Output the [x, y] coordinate of the center of the cell containing the given text.  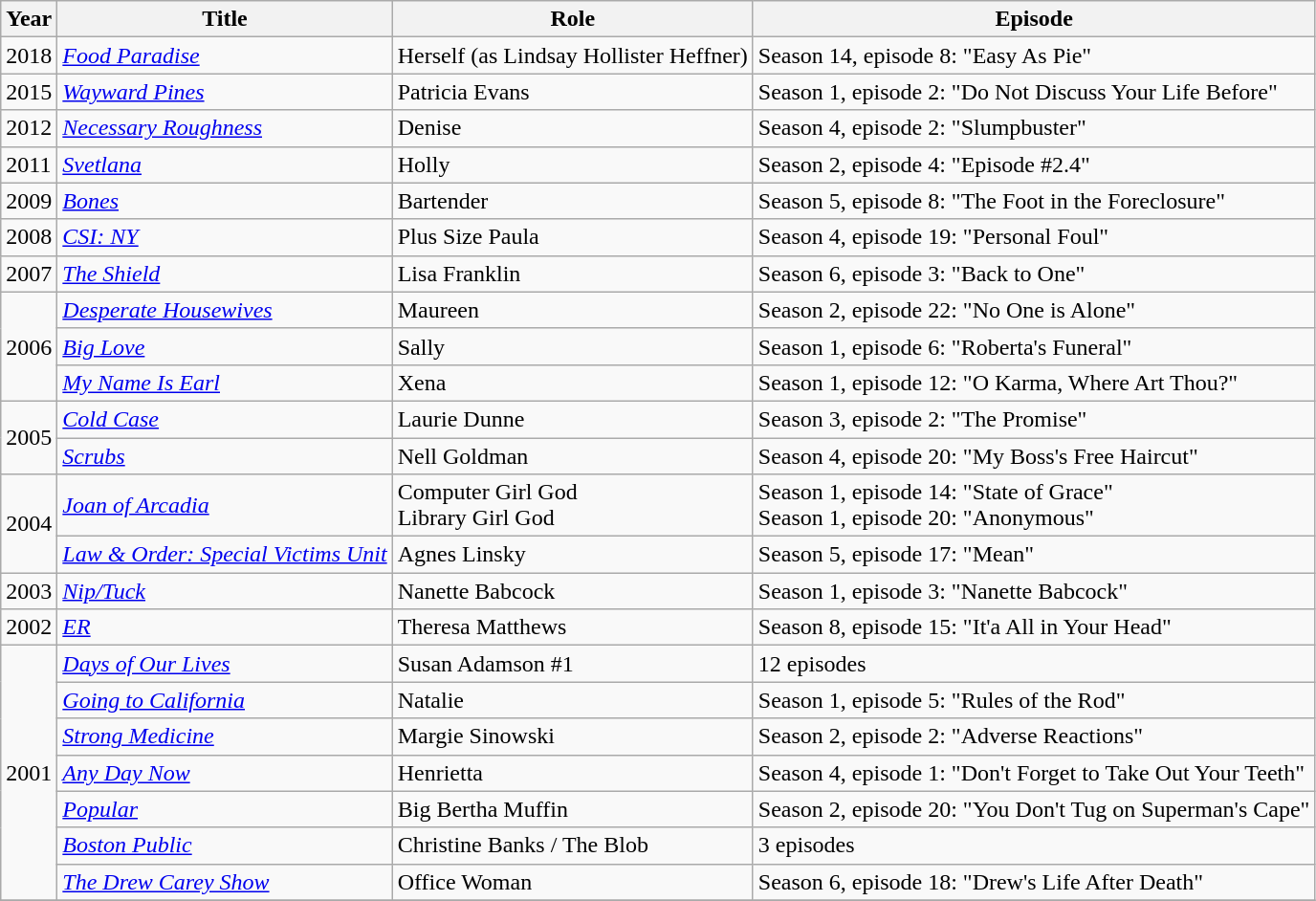
Season 2, episode 22: "No One is Alone" [1034, 310]
The Shield [225, 274]
Henrietta [572, 773]
Law & Order: Special Victims Unit [225, 555]
Susan Adamson #1 [572, 664]
Food Paradise [225, 55]
Season 5, episode 8: "The Foot in the Foreclosure" [1034, 201]
2018 [29, 55]
Any Day Now [225, 773]
Season 1, episode 6: "Roberta's Funeral" [1034, 346]
Theresa Matthews [572, 627]
Going to California [225, 700]
Bones [225, 201]
Patricia Evans [572, 92]
Bartender [572, 201]
2012 [29, 128]
Wayward Pines [225, 92]
2015 [29, 92]
Season 6, episode 18: "Drew's Life After Death" [1034, 882]
Natalie [572, 700]
Big Bertha Muffin [572, 809]
The Drew Carey Show [225, 882]
My Name Is Earl [225, 383]
Cold Case [225, 419]
Lisa Franklin [572, 274]
2007 [29, 274]
Svetlana [225, 165]
Laurie Dunne [572, 419]
2006 [29, 346]
2004 [29, 524]
Role [572, 19]
Denise [572, 128]
Sally [572, 346]
Season 2, episode 4: "Episode #2.4" [1034, 165]
Office Woman [572, 882]
Season 1, episode 2: "Do Not Discuss Your Life Before" [1034, 92]
Herself (as Lindsay Hollister Heffner) [572, 55]
Season 4, episode 2: "Slumpbuster" [1034, 128]
2005 [29, 437]
Season 1, episode 12: "O Karma, Where Art Thou?" [1034, 383]
Agnes Linsky [572, 555]
Strong Medicine [225, 736]
Plus Size Paula [572, 237]
Episode [1034, 19]
Season 4, episode 1: "Don't Forget to Take Out Your Teeth" [1034, 773]
Nip/Tuck [225, 591]
Title [225, 19]
CSI: NY [225, 237]
Scrubs [225, 456]
2009 [29, 201]
Season 1, episode 14: "State of Grace"Season 1, episode 20: "Anonymous" [1034, 505]
3 episodes [1034, 846]
2003 [29, 591]
Days of Our Lives [225, 664]
Season 6, episode 3: "Back to One" [1034, 274]
Margie Sinowski [572, 736]
Season 4, episode 20: "My Boss's Free Haircut" [1034, 456]
Season 14, episode 8: "Easy As Pie" [1034, 55]
Season 1, episode 3: "Nanette Babcock" [1034, 591]
Necessary Roughness [225, 128]
Season 2, episode 20: "You Don't Tug on Superman's Cape" [1034, 809]
Popular [225, 809]
Maureen [572, 310]
Season 3, episode 2: "The Promise" [1034, 419]
Big Love [225, 346]
Christine Banks / The Blob [572, 846]
2011 [29, 165]
Desperate Housewives [225, 310]
Season 4, episode 19: "Personal Foul" [1034, 237]
Nell Goldman [572, 456]
Season 8, episode 15: "It'a All in Your Head" [1034, 627]
Season 1, episode 5: "Rules of the Rod" [1034, 700]
12 episodes [1034, 664]
Season 5, episode 17: "Mean" [1034, 555]
2002 [29, 627]
Year [29, 19]
Xena [572, 383]
Season 2, episode 2: "Adverse Reactions" [1034, 736]
2008 [29, 237]
2001 [29, 773]
Boston Public [225, 846]
Joan of Arcadia [225, 505]
Nanette Babcock [572, 591]
ER [225, 627]
Computer Girl GodLibrary Girl God [572, 505]
Holly [572, 165]
